Return the [x, y] coordinate for the center point of the cell that contains the specified text.  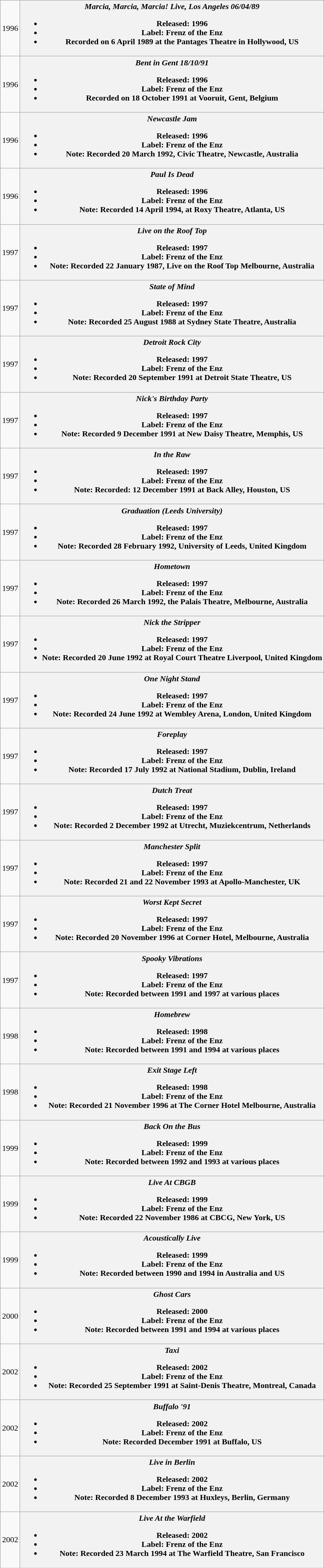
Manchester SplitReleased: 1997Label: Frenz of the EnzNote: Recorded 21 and 22 November 1993 at Apollo-Manchester, UK [172, 868]
Ghost CarsReleased: 2000Label: Frenz of the EnzNote: Recorded between 1991 and 1994 at various places [172, 1316]
ForeplayReleased: 1997Label: Frenz of the EnzNote: Recorded 17 July 1992 at National Stadium, Dublin, Ireland [172, 756]
One Night StandReleased: 1997Label: Frenz of the EnzNote: Recorded 24 June 1992 at Wembley Arena, London, United Kingdom [172, 700]
Graduation (Leeds University)Released: 1997Label: Frenz of the EnzNote: Recorded 28 February 1992, University of Leeds, United Kingdom [172, 532]
Dutch TreatReleased: 1997Label: Frenz of the EnzNote: Recorded 2 December 1992 at Utrecht, Muziekcentrum, Netherlands [172, 812]
Live At the WarfieldReleased: 2002Label: Frenz of the EnzNote: Recorded 23 March 1994 at The Warfield Theatre, San Francisco [172, 1540]
Buffalo '91Released: 2002Label: Frenz of the EnzNote: Recorded December 1991 at Buffalo, US [172, 1428]
Nick's Birthday PartyReleased: 1997Label: Frenz of the EnzNote: Recorded 9 December 1991 at New Daisy Theatre, Memphis, US [172, 420]
2000 [10, 1316]
HomebrewReleased: 1998Label: Frenz of the EnzNote: Recorded between 1991 and 1994 at various places [172, 1036]
Live At CBGBReleased: 1999Label: Frenz of the EnzNote: Recorded 22 November 1986 at CBCG, New York, US [172, 1204]
Worst Kept SecretReleased: 1997Label: Frenz of the EnzNote: Recorded 20 November 1996 at Corner Hotel, Melbourne, Australia [172, 924]
Live on the Roof TopReleased: 1997Label: Frenz of the EnzNote: Recorded 22 January 1987, Live on the Roof Top Melbourne, Australia [172, 252]
Paul Is DeadReleased: 1996Label: Frenz of the EnzNote: Recorded 14 April 1994, at Roxy Theatre, Atlanta, US [172, 196]
Newcastle JamReleased: 1996Label: Frenz of the EnzNote: Recorded 20 March 1992, Civic Theatre, Newcastle, Australia [172, 140]
Detroit Rock City Released: 1997Label: Frenz of the EnzNote: Recorded 20 September 1991 at Detroit State Theatre, US [172, 364]
Exit Stage LeftReleased: 1998Label: Frenz of the EnzNote: Recorded 21 November 1996 at The Corner Hotel Melbourne, Australia [172, 1092]
State of MindReleased: 1997Label: Frenz of the EnzNote: Recorded 25 August 1988 at Sydney State Theatre, Australia [172, 308]
Bent in Gent 18/10/91Released: 1996Label: Frenz of the EnzRecorded on 18 October 1991 at Vooruit, Gent, Belgium [172, 84]
Nick the StripperReleased: 1997Label: Frenz of the EnzNote: Recorded 20 June 1992 at Royal Court Theatre Liverpool, United Kingdom [172, 644]
Back On the BusReleased: 1999Label: Frenz of the EnzNote: Recorded between 1992 and 1993 at various places [172, 1148]
Acoustically LiveReleased: 1999Label: Frenz of the EnzNote: Recorded between 1990 and 1994 in Australia and US [172, 1260]
Live in BerlinReleased: 2002Label: Frenz of the EnzNote: Recorded 8 December 1993 at Huxleys, Berlin, Germany [172, 1484]
Spooky VibrationsReleased: 1997Label: Frenz of the EnzNote: Recorded between 1991 and 1997 at various places [172, 980]
In the RawReleased: 1997Label: Frenz of the EnzNote: Recorded: 12 December 1991 at Back Alley, Houston, US [172, 476]
HometownReleased: 1997Label: Frenz of the EnzNote: Recorded 26 March 1992, the Palais Theatre, Melbourne, Australia [172, 588]
TaxiReleased: 2002Label: Frenz of the EnzNote: Recorded 25 September 1991 at Saint-Denis Theatre, Montreal, Canada [172, 1372]
